Extract the (X, Y) coordinate from the center of the cell holding the provided text.  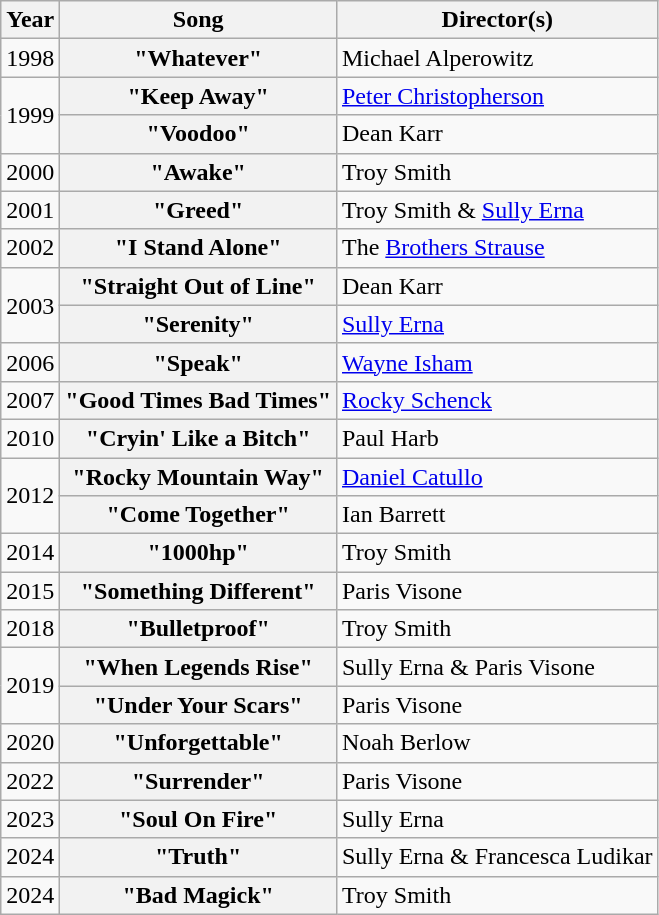
2015 (30, 591)
Paul Harb (497, 438)
2001 (30, 210)
The Brothers Strause (497, 248)
"1000hp" (198, 553)
"Keep Away" (198, 96)
"Whatever" (198, 58)
"Surrender" (198, 781)
Daniel Catullo (497, 477)
Michael Alperowitz (497, 58)
2000 (30, 172)
"Unforgettable" (198, 743)
Song (198, 20)
"Rocky Mountain Way" (198, 477)
"Soul On Fire" (198, 819)
"Serenity" (198, 324)
"Good Times Bad Times" (198, 400)
Sully Erna & Francesca Ludikar (497, 857)
2007 (30, 400)
Rocky Schenck (497, 400)
"Cryin' Like a Bitch" (198, 438)
"When Legends Rise" (198, 667)
"Straight Out of Line" (198, 286)
"I Stand Alone" (198, 248)
2019 (30, 686)
"Speak" (198, 362)
Peter Christopherson (497, 96)
"Awake" (198, 172)
2020 (30, 743)
2014 (30, 553)
"Voodoo" (198, 134)
2018 (30, 629)
2022 (30, 781)
Troy Smith & Sully Erna (497, 210)
2023 (30, 819)
1999 (30, 115)
2003 (30, 305)
2006 (30, 362)
Ian Barrett (497, 515)
"Greed" (198, 210)
"Something Different" (198, 591)
Sully Erna & Paris Visone (497, 667)
"Bad Magick" (198, 895)
Year (30, 20)
2012 (30, 496)
"Under Your Scars" (198, 705)
2002 (30, 248)
Director(s) (497, 20)
"Come Together" (198, 515)
Noah Berlow (497, 743)
"Truth" (198, 857)
1998 (30, 58)
"Bulletproof" (198, 629)
2010 (30, 438)
Wayne Isham (497, 362)
